Scan for the cell matching the given text and deliver its [x, y] coordinate at center. 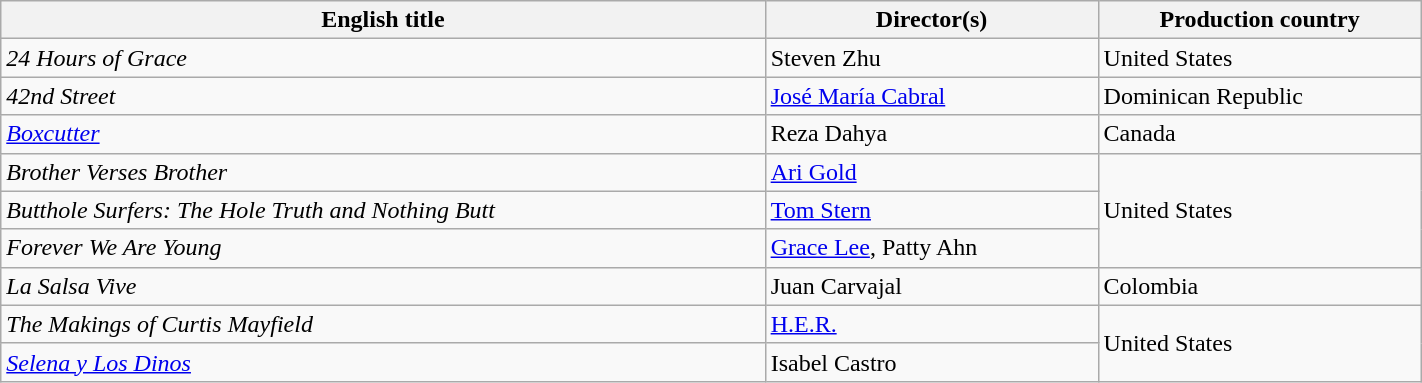
Ari Gold [932, 172]
Reza Dahya [932, 134]
Director(s) [932, 20]
Isabel Castro [932, 362]
Boxcutter [383, 134]
José María Cabral [932, 96]
Butthole Surfers: The Hole Truth and Nothing Butt [383, 210]
Production country [1260, 20]
Dominican Republic [1260, 96]
Brother Verses Brother [383, 172]
Grace Lee, Patty Ahn [932, 248]
Steven Zhu [932, 58]
Tom Stern [932, 210]
Forever We Are Young [383, 248]
Colombia [1260, 286]
English title [383, 20]
Canada [1260, 134]
24 Hours of Grace [383, 58]
Juan Carvajal [932, 286]
Selena y Los Dinos [383, 362]
H.E.R. [932, 324]
The Makings of Curtis Mayfield [383, 324]
42nd Street [383, 96]
La Salsa Vive [383, 286]
